Capture the cell that displays the provided text and extract its [x, y] central coordinate. 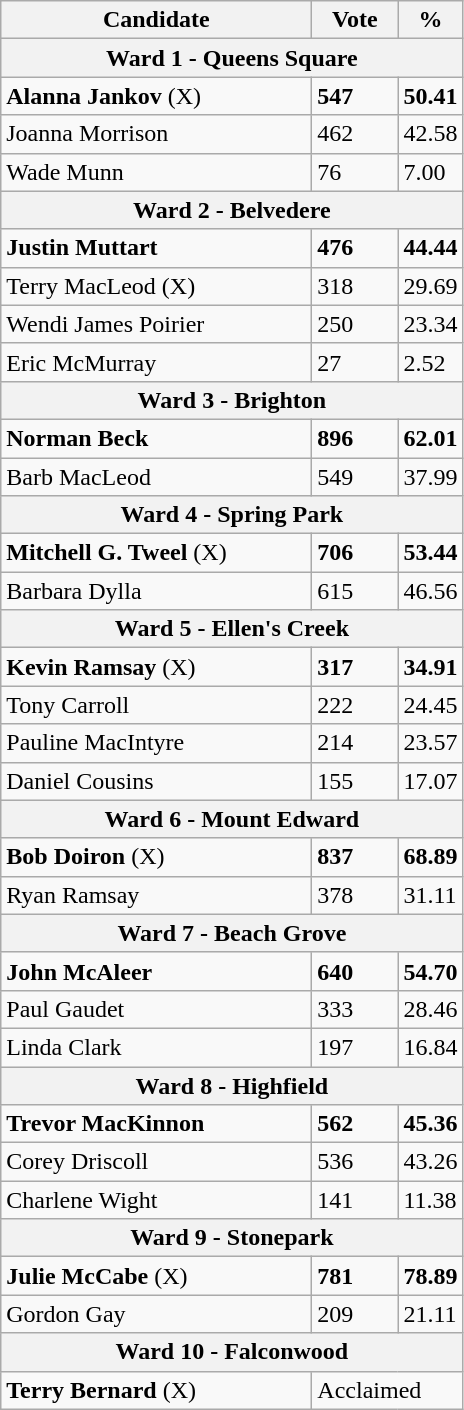
Charlene Wight [156, 1200]
John McAleer [156, 971]
547 [355, 96]
378 [355, 895]
7.00 [430, 172]
706 [355, 553]
Gordon Gay [156, 1314]
155 [355, 781]
Kevin Ramsay (X) [156, 667]
197 [355, 1047]
Corey Driscoll [156, 1162]
Ward 5 - Ellen's Creek [232, 629]
549 [355, 477]
837 [355, 857]
34.91 [430, 667]
Ward 7 - Beach Grove [232, 933]
Mitchell G. Tweel (X) [156, 553]
Trevor MacKinnon [156, 1124]
27 [355, 362]
562 [355, 1124]
16.84 [430, 1047]
Wendi James Poirier [156, 324]
23.57 [430, 743]
43.26 [430, 1162]
Paul Gaudet [156, 1009]
11.38 [430, 1200]
222 [355, 705]
Terry MacLeod (X) [156, 286]
50.41 [430, 96]
Acclaimed [388, 1390]
54.70 [430, 971]
Norman Beck [156, 438]
Julie McCabe (X) [156, 1276]
44.44 [430, 248]
Justin Muttart [156, 248]
Ward 4 - Spring Park [232, 515]
Vote [355, 20]
2.52 [430, 362]
536 [355, 1162]
214 [355, 743]
28.46 [430, 1009]
317 [355, 667]
Eric McMurray [156, 362]
476 [355, 248]
62.01 [430, 438]
46.56 [430, 591]
78.89 [430, 1276]
Ward 10 - Falconwood [232, 1352]
Alanna Jankov (X) [156, 96]
Ryan Ramsay [156, 895]
615 [355, 591]
Ward 6 - Mount Edward [232, 819]
Ward 9 - Stonepark [232, 1238]
Tony Carroll [156, 705]
Candidate [156, 20]
318 [355, 286]
68.89 [430, 857]
209 [355, 1314]
Pauline MacIntyre [156, 743]
781 [355, 1276]
Barb MacLeod [156, 477]
37.99 [430, 477]
Ward 2 - Belvedere [232, 210]
Bob Doiron (X) [156, 857]
53.44 [430, 553]
Barbara Dylla [156, 591]
333 [355, 1009]
Ward 8 - Highfield [232, 1085]
896 [355, 438]
% [430, 20]
Wade Munn [156, 172]
Daniel Cousins [156, 781]
45.36 [430, 1124]
141 [355, 1200]
24.45 [430, 705]
31.11 [430, 895]
Joanna Morrison [156, 134]
Ward 3 - Brighton [232, 400]
29.69 [430, 286]
21.11 [430, 1314]
640 [355, 971]
23.34 [430, 324]
76 [355, 172]
42.58 [430, 134]
Terry Bernard (X) [156, 1390]
Ward 1 - Queens Square [232, 58]
17.07 [430, 781]
462 [355, 134]
250 [355, 324]
Linda Clark [156, 1047]
